Extract the [x, y] coordinate from the center of the cell holding the provided text.  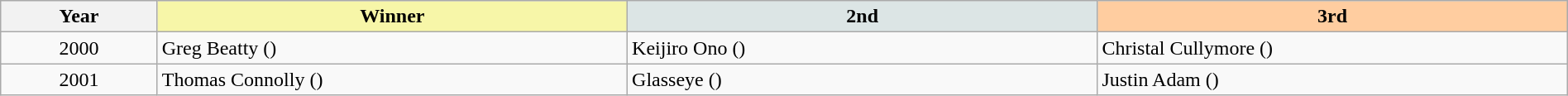
Justin Adam () [1332, 79]
Glasseye () [863, 79]
2001 [79, 79]
Thomas Connolly () [392, 79]
Winner [392, 17]
Keijiro Ono () [863, 48]
Greg Beatty () [392, 48]
3rd [1332, 17]
Christal Cullymore () [1332, 48]
2000 [79, 48]
2nd [863, 17]
Year [79, 17]
